Provide the [X, Y] coordinate of the cell's center where the given text is located.  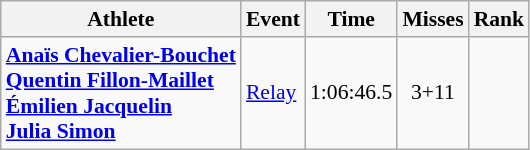
Time [351, 19]
Rank [500, 19]
Anaïs Chevalier-BouchetQuentin Fillon-MailletÉmilien JacquelinJulia Simon [121, 93]
3+11 [432, 93]
Athlete [121, 19]
Relay [273, 93]
Event [273, 19]
1:06:46.5 [351, 93]
Misses [432, 19]
